Identify which cell holds the provided text, then report its [X, Y] central coordinate. 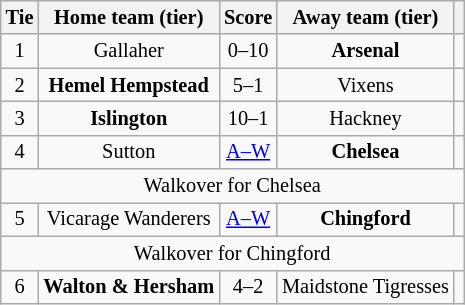
5 [20, 219]
Islington [128, 118]
Vicarage Wanderers [128, 219]
4–2 [248, 287]
5–1 [248, 85]
10–1 [248, 118]
Arsenal [366, 51]
3 [20, 118]
0–10 [248, 51]
1 [20, 51]
Chingford [366, 219]
Maidstone Tigresses [366, 287]
2 [20, 85]
Hemel Hempstead [128, 85]
Sutton [128, 152]
4 [20, 152]
Walkover for Chingford [232, 253]
Vixens [366, 85]
Walton & Hersham [128, 287]
Score [248, 17]
Home team (tier) [128, 17]
Hackney [366, 118]
Tie [20, 17]
Away team (tier) [366, 17]
6 [20, 287]
Chelsea [366, 152]
Walkover for Chelsea [232, 186]
Gallaher [128, 51]
